Search for the cell housing the specified text and yield its (x, y) center coordinate. 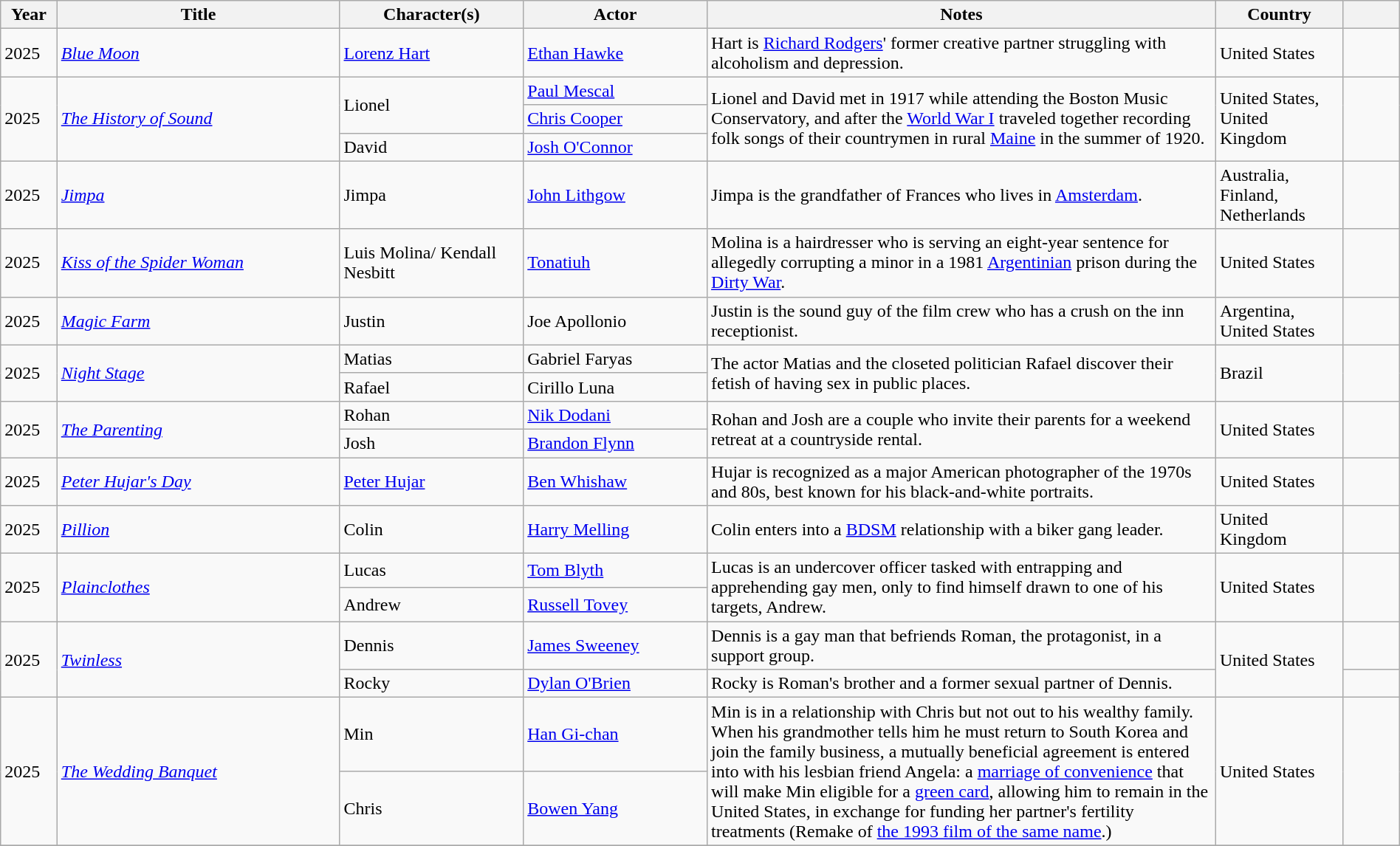
Hujar is recognized as a major American photographer of the 1970s and 80s, best known for his black-and-white portraits. (961, 481)
Colin enters into a BDSM relationship with a biker gang leader. (961, 530)
Australia, Finland, Netherlands (1279, 195)
Harry Melling (616, 530)
Country (1279, 15)
Cirillo Luna (616, 387)
Gabriel Faryas (616, 359)
Pillion (198, 530)
Jimpa is the grandfather of Frances who lives in Amsterdam. (961, 195)
Magic Farm (198, 320)
The Wedding Banquet (198, 771)
Nik Dodani (616, 415)
Lucas is an undercover officer tasked with entrapping and apprehending gay men, only to find himself drawn to one of his targets, Andrew. (961, 588)
Title (198, 15)
Plainclothes (198, 588)
The Parenting (198, 429)
Hart is Richard Rodgers' former creative partner struggling with alcoholism and depression. (961, 53)
Lionel (431, 105)
Rohan (431, 415)
Rocky (431, 684)
John Lithgow (616, 195)
Tom Blyth (616, 571)
Bowen Yang (616, 808)
Night Stage (198, 373)
Lucas (431, 571)
Dennis (431, 645)
Character(s) (431, 15)
Molina is a hairdresser who is serving an eight-year sentence for allegedly corrupting a minor in a 1981 Argentinian prison during the Dirty War. (961, 263)
Ben Whishaw (616, 481)
Notes (961, 15)
Josh (431, 443)
Actor (616, 15)
Rocky is Roman's brother and a former sexual partner of Dennis. (961, 684)
Andrew (431, 605)
Russell Tovey (616, 605)
Min (431, 735)
Dylan O'Brien (616, 684)
Twinless (198, 660)
Paul Mescal (616, 91)
Josh O'Connor (616, 147)
Peter Hujar (431, 481)
Rafael (431, 387)
The actor Matias and the closeted politician Rafael discover their fetish of having sex in public places. (961, 373)
Joe Apollonio (616, 320)
Justin is the sound guy of the film crew who has a crush on the inn receptionist. (961, 320)
Kiss of the Spider Woman (198, 263)
Tonatiuh (616, 263)
James Sweeney (616, 645)
Luis Molina/ Kendall Nesbitt (431, 263)
Year (30, 15)
United Kingdom (1279, 530)
Blue Moon (198, 53)
The History of Sound (198, 119)
Peter Hujar's Day (198, 481)
Dennis is a gay man that befriends Roman, the protagonist, in a support group. (961, 645)
Chris Cooper (616, 119)
David (431, 147)
Rohan and Josh are a couple who invite their parents for a weekend retreat at a countryside rental. (961, 429)
United States, United Kingdom (1279, 119)
Colin (431, 530)
Ethan Hawke (616, 53)
Han Gi-chan (616, 735)
Chris (431, 808)
Brandon Flynn (616, 443)
Matias (431, 359)
Lorenz Hart (431, 53)
Argentina, United States (1279, 320)
Brazil (1279, 373)
Justin (431, 320)
